Capture the cell that displays the provided text and extract its (x, y) central coordinate. 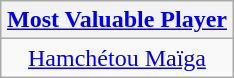
Most Valuable Player (116, 20)
Hamchétou Maïga (116, 58)
